Search for the cell housing the specified text and yield its [x, y] center coordinate. 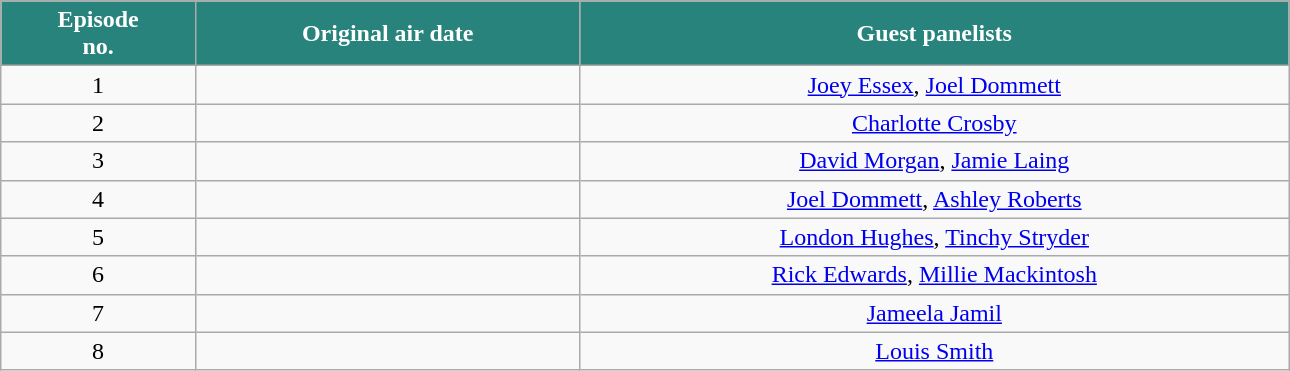
Jameela Jamil [934, 313]
Guest panelists [934, 34]
Joey Essex, Joel Dommett [934, 85]
2 [98, 123]
Louis Smith [934, 351]
London Hughes, Tinchy Stryder [934, 237]
1 [98, 85]
7 [98, 313]
5 [98, 237]
4 [98, 199]
6 [98, 275]
8 [98, 351]
Episodeno. [98, 34]
3 [98, 161]
David Morgan, Jamie Laing [934, 161]
Original air date [388, 34]
Rick Edwards, Millie Mackintosh [934, 275]
Charlotte Crosby [934, 123]
Joel Dommett, Ashley Roberts [934, 199]
